Find where the given text appears and provide that cell's center as (X, Y) coordinate. 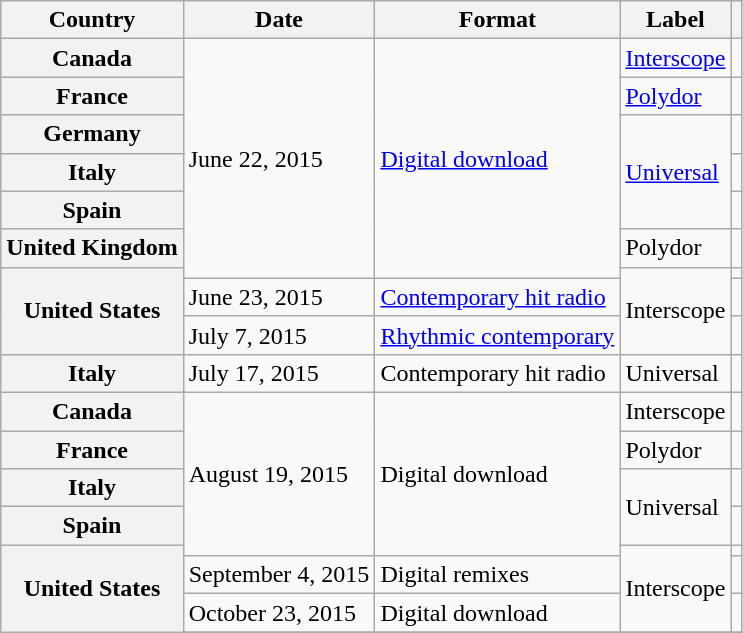
Date (279, 20)
October 23, 2015 (279, 613)
September 4, 2015 (279, 575)
July 7, 2015 (279, 335)
Rhythmic contemporary (498, 335)
Format (498, 20)
June 22, 2015 (279, 158)
Label (676, 20)
June 23, 2015 (279, 297)
Country (92, 20)
August 19, 2015 (279, 474)
Digital remixes (498, 575)
July 17, 2015 (279, 373)
Germany (92, 134)
United Kingdom (92, 248)
